Provide the (X, Y) coordinate of the cell's center where the given text is located.  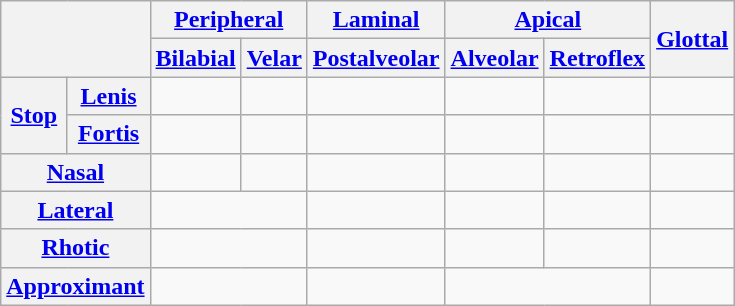
Velar (274, 58)
Lenis (108, 96)
Fortis (108, 134)
Postalveolar (376, 58)
Apical (548, 20)
Laminal (376, 20)
Approximant (76, 286)
Peripheral (228, 20)
Lateral (76, 210)
Retroflex (598, 58)
Glottal (692, 39)
Stop (34, 115)
Alveolar (494, 58)
Nasal (76, 172)
Rhotic (76, 248)
Bilabial (196, 58)
